For the text-containing cell, return its midpoint in [X, Y] coordinate format. 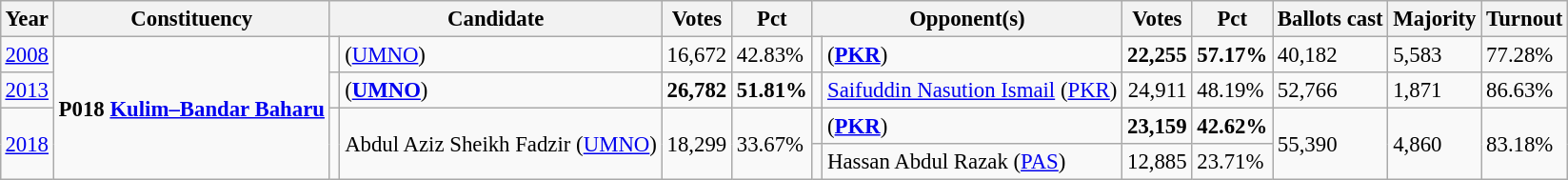
86.63% [1525, 90]
5,583 [1435, 54]
33.67% [771, 145]
12,885 [1158, 162]
Hassan Abdul Razak (PAS) [973, 162]
Majority [1435, 19]
26,782 [697, 90]
Candidate [495, 19]
2008 [27, 54]
23,159 [1158, 127]
Opponent(s) [967, 19]
40,182 [1331, 54]
42.83% [771, 54]
57.17% [1232, 54]
Year [27, 19]
83.18% [1525, 145]
Constituency [191, 19]
24,911 [1158, 90]
77.28% [1525, 54]
4,860 [1435, 145]
16,672 [697, 54]
23.71% [1232, 162]
52,766 [1331, 90]
Turnout [1525, 19]
18,299 [697, 145]
2018 [27, 145]
55,390 [1331, 145]
2013 [27, 90]
42.62% [1232, 127]
22,255 [1158, 54]
1,871 [1435, 90]
Abdul Aziz Sheikh Fadzir (UMNO) [501, 145]
48.19% [1232, 90]
P018 Kulim–Bandar Baharu [191, 108]
Saifuddin Nasution Ismail (PKR) [973, 90]
51.81% [771, 90]
Ballots cast [1331, 19]
